Scan for the cell matching the given text and deliver its (X, Y) coordinate at center. 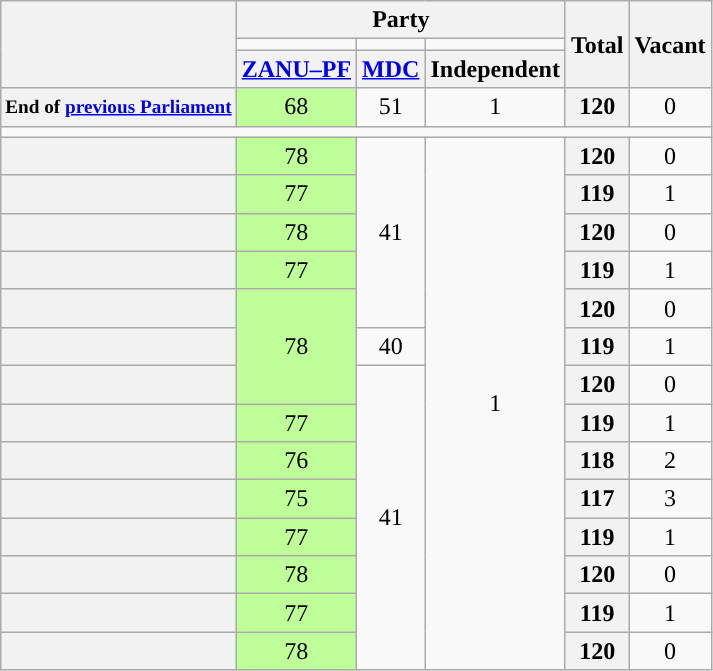
Vacant (670, 44)
Total (597, 44)
MDC (391, 69)
3 (670, 499)
68 (296, 107)
Independent (495, 69)
117 (597, 499)
40 (391, 346)
Party (400, 20)
End of previous Parliament (118, 107)
51 (391, 107)
75 (296, 499)
76 (296, 461)
2 (670, 461)
ZANU–PF (296, 69)
118 (597, 461)
